Identify which cell holds the provided text, then report its (x, y) central coordinate. 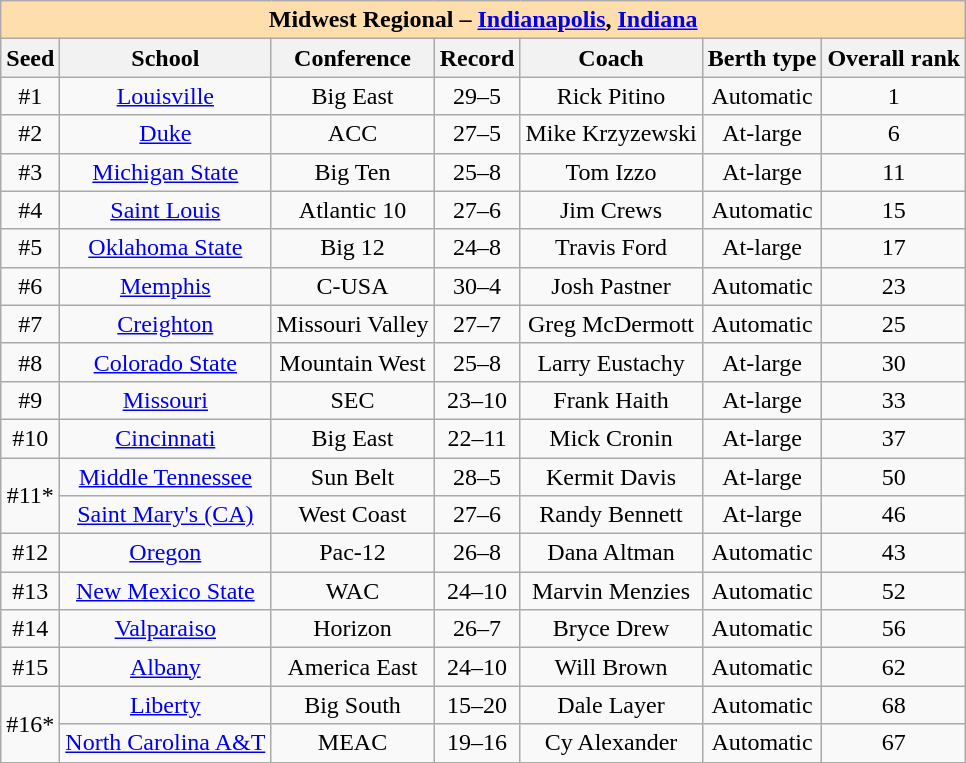
26–8 (477, 553)
Cy Alexander (611, 743)
28–5 (477, 477)
27–5 (477, 134)
#6 (30, 286)
Louisville (166, 96)
#13 (30, 591)
37 (894, 438)
#11* (30, 496)
North Carolina A&T (166, 743)
1 (894, 96)
Memphis (166, 286)
Big Ten (352, 172)
Horizon (352, 629)
MEAC (352, 743)
Sun Belt (352, 477)
6 (894, 134)
Cincinnati (166, 438)
Saint Louis (166, 210)
Pac-12 (352, 553)
Midwest Regional – Indianapolis, Indiana (484, 20)
Michigan State (166, 172)
23–10 (477, 400)
#2 (30, 134)
Big 12 (352, 248)
29–5 (477, 96)
#9 (30, 400)
Travis Ford (611, 248)
Larry Eustachy (611, 362)
Conference (352, 58)
#7 (30, 324)
19–16 (477, 743)
ACC (352, 134)
11 (894, 172)
27–7 (477, 324)
C-USA (352, 286)
#12 (30, 553)
SEC (352, 400)
Rick Pitino (611, 96)
Atlantic 10 (352, 210)
America East (352, 667)
Berth type (762, 58)
17 (894, 248)
Duke (166, 134)
School (166, 58)
43 (894, 553)
Josh Pastner (611, 286)
67 (894, 743)
62 (894, 667)
Liberty (166, 705)
26–7 (477, 629)
50 (894, 477)
Dale Layer (611, 705)
Valparaiso (166, 629)
Albany (166, 667)
30–4 (477, 286)
Middle Tennessee (166, 477)
30 (894, 362)
Jim Crews (611, 210)
Big South (352, 705)
Mick Cronin (611, 438)
Mike Krzyzewski (611, 134)
Missouri Valley (352, 324)
#1 (30, 96)
Oregon (166, 553)
Bryce Drew (611, 629)
15 (894, 210)
Mountain West (352, 362)
West Coast (352, 515)
#10 (30, 438)
WAC (352, 591)
Will Brown (611, 667)
Oklahoma State (166, 248)
#4 (30, 210)
Seed (30, 58)
#14 (30, 629)
Tom Izzo (611, 172)
#16* (30, 724)
Record (477, 58)
Randy Bennett (611, 515)
Kermit Davis (611, 477)
25 (894, 324)
68 (894, 705)
22–11 (477, 438)
Missouri (166, 400)
Colorado State (166, 362)
52 (894, 591)
Greg McDermott (611, 324)
Coach (611, 58)
Frank Haith (611, 400)
46 (894, 515)
33 (894, 400)
Marvin Menzies (611, 591)
Saint Mary's (CA) (166, 515)
#5 (30, 248)
Overall rank (894, 58)
Dana Altman (611, 553)
New Mexico State (166, 591)
#8 (30, 362)
#3 (30, 172)
15–20 (477, 705)
Creighton (166, 324)
56 (894, 629)
23 (894, 286)
#15 (30, 667)
24–8 (477, 248)
